For the text-containing cell, return its midpoint in (x, y) coordinate format. 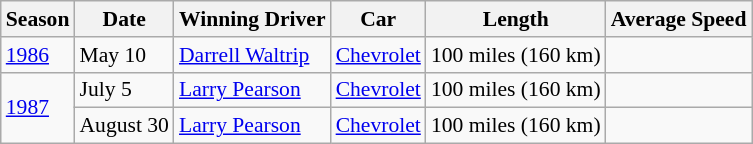
Winning Driver (252, 19)
Length (516, 19)
July 5 (124, 90)
Average Speed (679, 19)
May 10 (124, 55)
Date (124, 19)
Darrell Waltrip (252, 55)
August 30 (124, 126)
Car (378, 19)
1986 (38, 55)
1987 (38, 108)
Season (38, 19)
